Scan for the cell matching the given text and deliver its (X, Y) coordinate at center. 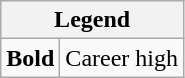
Legend (92, 20)
Bold (30, 58)
Career high (122, 58)
